Output the (X, Y) coordinate of the center of the cell containing the given text.  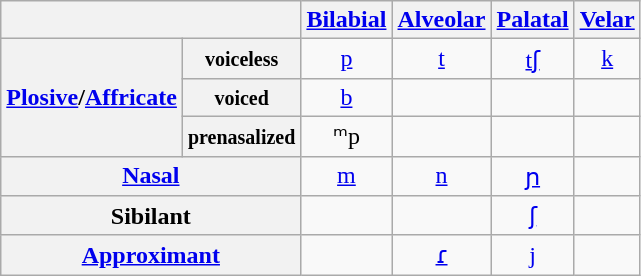
Alveolar (442, 20)
tʃ (532, 59)
voiceless (241, 59)
voiced (241, 97)
Sibilant (151, 216)
ᵐp (346, 136)
prenasalized (241, 136)
k (607, 59)
Approximant (151, 255)
p (346, 59)
Bilabial (346, 20)
ɲ (532, 176)
Plosive/Affricate (92, 98)
Velar (607, 20)
ʃ (532, 216)
n (442, 176)
Nasal (151, 176)
ɾ (442, 255)
t (442, 59)
Palatal (532, 20)
m (346, 176)
b (346, 97)
j (532, 255)
